Return (X, Y) of the center of cell containing provided text 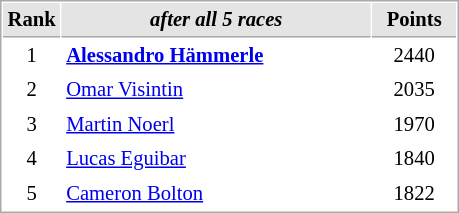
1822 (414, 194)
1 (32, 56)
Points (414, 20)
2 (32, 90)
Alessandro Hämmerle (216, 56)
1970 (414, 124)
3 (32, 124)
Omar Visintin (216, 90)
5 (32, 194)
2035 (414, 90)
Lucas Eguibar (216, 158)
Cameron Bolton (216, 194)
after all 5 races (216, 20)
4 (32, 158)
2440 (414, 56)
Martin Noerl (216, 124)
Rank (32, 20)
1840 (414, 158)
